Find where the given text appears and provide that cell's center as [X, Y] coordinate. 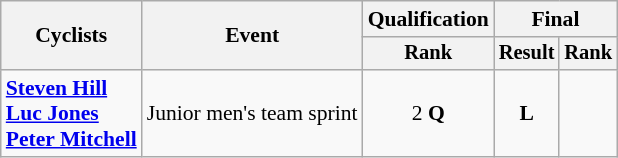
Qualification [428, 19]
Cyclists [72, 36]
Result [527, 54]
Event [252, 36]
L [527, 114]
Junior men's team sprint [252, 114]
Final [556, 19]
Steven HillLuc JonesPeter Mitchell [72, 114]
2 Q [428, 114]
